Return [X, Y] of the center of cell containing provided text 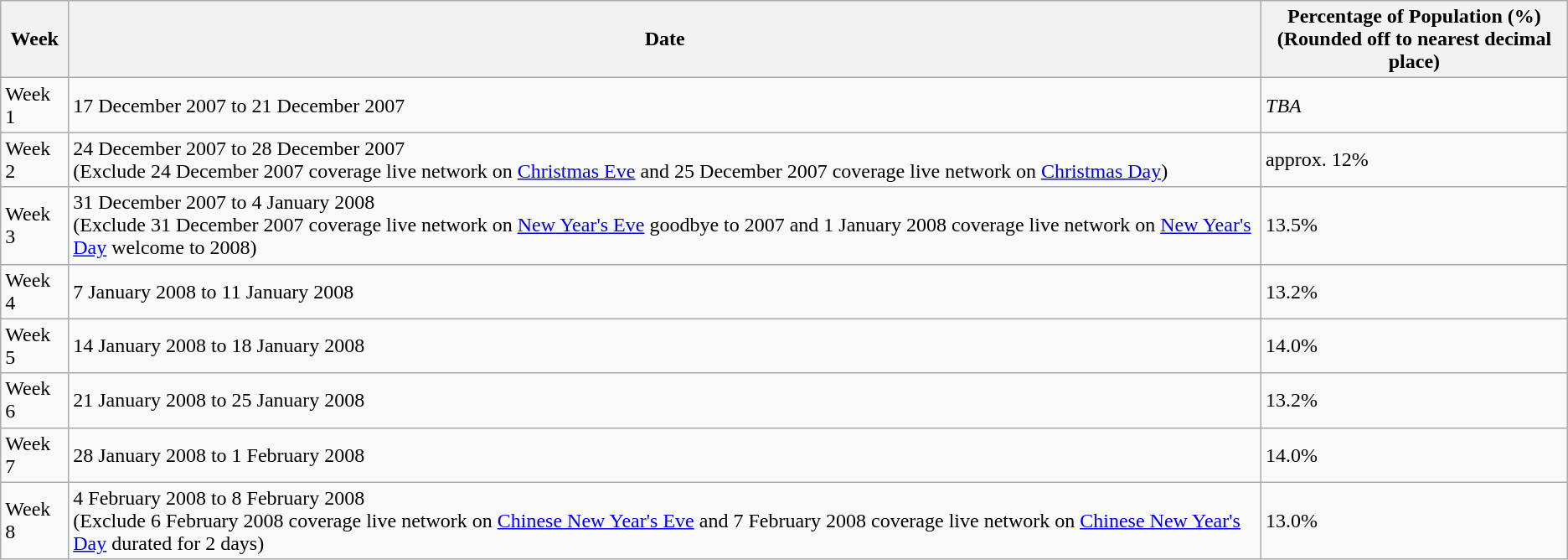
7 January 2008 to 11 January 2008 [665, 292]
Week 6 [35, 401]
TBA [1415, 106]
13.5% [1415, 226]
Week [35, 39]
Date [665, 39]
28 January 2008 to 1 February 2008 [665, 454]
Week 2 [35, 159]
Week 3 [35, 226]
14 January 2008 to 18 January 2008 [665, 345]
Percentage of Population (%)(Rounded off to nearest decimal place) [1415, 39]
Week 1 [35, 106]
17 December 2007 to 21 December 2007 [665, 106]
Week 5 [35, 345]
approx. 12% [1415, 159]
Week 8 [35, 521]
Week 4 [35, 292]
Week 7 [35, 454]
13.0% [1415, 521]
21 January 2008 to 25 January 2008 [665, 401]
